Capture the cell that displays the provided text and extract its [X, Y] central coordinate. 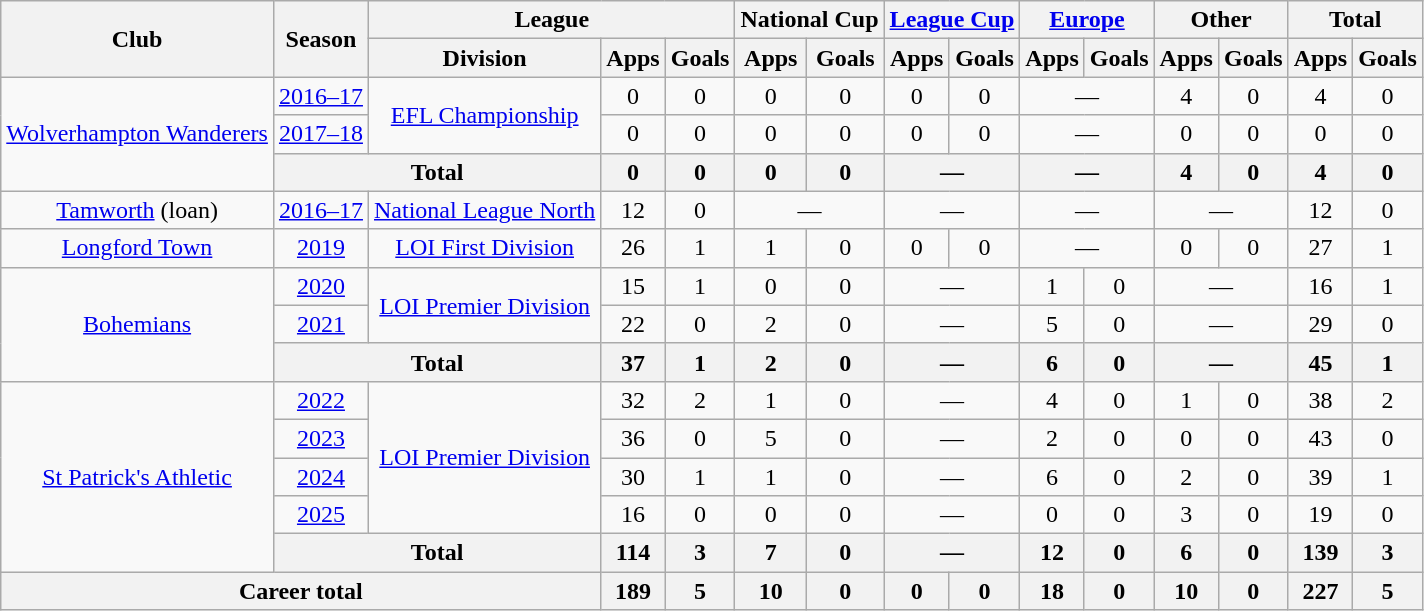
Career total [301, 591]
30 [633, 477]
EFL Championship [484, 115]
2025 [320, 515]
114 [633, 553]
27 [1320, 248]
18 [1052, 591]
32 [633, 400]
29 [1320, 324]
7 [771, 553]
227 [1320, 591]
2023 [320, 438]
Division [484, 58]
Longford Town [138, 248]
LOI First Division [484, 248]
43 [1320, 438]
139 [1320, 553]
39 [1320, 477]
2021 [320, 324]
League Cup [952, 20]
Club [138, 39]
15 [633, 286]
45 [1320, 362]
Season [320, 39]
Wolverhampton Wanderers [138, 134]
Bohemians [138, 324]
League [551, 20]
37 [633, 362]
National League North [484, 210]
St Patrick's Athletic [138, 476]
2020 [320, 286]
2022 [320, 400]
National Cup [810, 20]
Other [1221, 20]
26 [633, 248]
2019 [320, 248]
19 [1320, 515]
2017–18 [320, 134]
Europe [1087, 20]
22 [633, 324]
2024 [320, 477]
38 [1320, 400]
Tamworth (loan) [138, 210]
36 [633, 438]
189 [633, 591]
